Locate the cell with the specified text and output its [x, y] center coordinate. 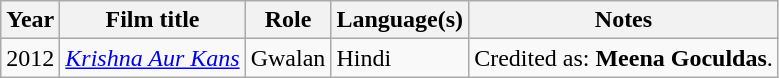
Year [30, 20]
Gwalan [288, 58]
2012 [30, 58]
Hindi [400, 58]
Notes [624, 20]
Krishna Aur Kans [152, 58]
Role [288, 20]
Credited as: Meena Goculdas. [624, 58]
Film title [152, 20]
Language(s) [400, 20]
